Return (X, Y) of the center of cell containing provided text 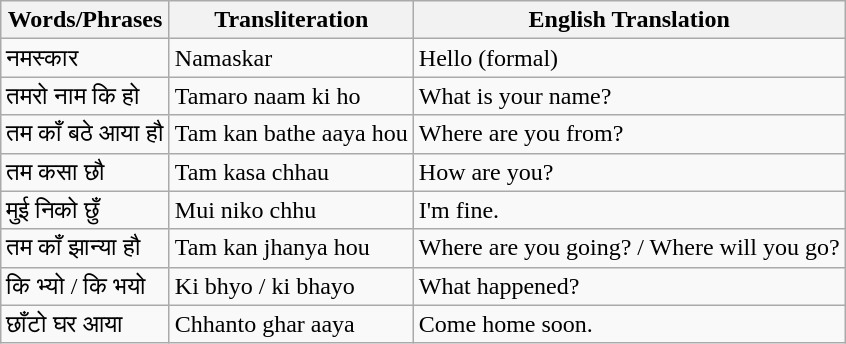
Tam kasa chhau (291, 172)
तम काँ बठे आया हौ (86, 134)
Tam kan bathe aaya hou (291, 134)
Ki bhyo / ki bhayo (291, 286)
Transliteration (291, 20)
English Translation (629, 20)
नमस्कार (86, 58)
How are you? (629, 172)
छाँटो घर आया (86, 324)
What happened? (629, 286)
Tamaro naam ki ho (291, 96)
तम कसा छौ (86, 172)
Words/Phrases (86, 20)
तमरो नाम कि हो (86, 96)
Where are you going? / Where will you go? (629, 248)
मुई निको छुँ (86, 210)
कि भ्यो / कि भयो (86, 286)
तम काँ झान्या हौ (86, 248)
Hello (formal) (629, 58)
Mui niko chhu (291, 210)
Come home soon. (629, 324)
Namaskar (291, 58)
Tam kan jhanya hou (291, 248)
I'm fine. (629, 210)
Chhanto ghar aaya (291, 324)
What is your name? (629, 96)
Where are you from? (629, 134)
